From the cell containing the given text, extract its center point as (x, y) coordinate. 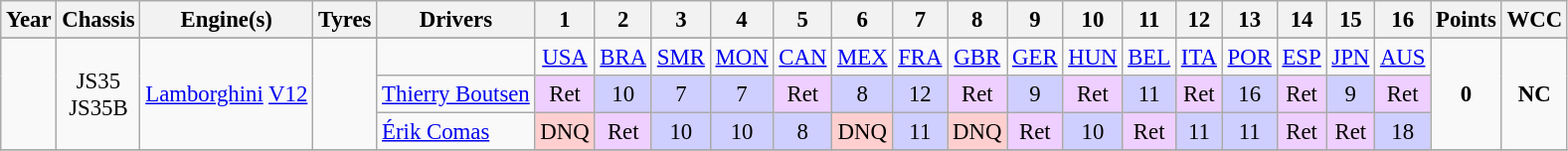
Year (29, 20)
ESP (1302, 58)
JPN (1350, 58)
CAN (803, 58)
BRA (622, 58)
FRA (921, 58)
Érik Comas (455, 132)
18 (1403, 132)
14 (1302, 20)
5 (803, 20)
Engine(s) (227, 20)
Lamborghini V12 (227, 95)
Tyres (345, 20)
Points (1466, 20)
3 (680, 20)
USA (565, 58)
BEL (1149, 58)
4 (742, 20)
Chassis (98, 20)
2 (622, 20)
ITA (1199, 58)
MEX (863, 58)
NC (1534, 95)
0 (1466, 95)
MON (742, 58)
AUS (1403, 58)
HUN (1093, 58)
GBR (977, 58)
13 (1249, 20)
POR (1249, 58)
Thierry Boutsen (455, 94)
6 (863, 20)
1 (565, 20)
JS35JS35B (98, 95)
Drivers (455, 20)
SMR (680, 58)
GER (1035, 58)
WCC (1534, 20)
15 (1350, 20)
